From the cell containing the given text, extract its center point as [X, Y] coordinate. 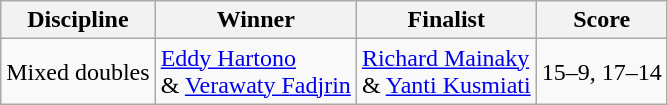
Eddy Hartono & Verawaty Fadjrin [256, 72]
Score [602, 20]
Winner [256, 20]
Finalist [446, 20]
15–9, 17–14 [602, 72]
Mixed doubles [78, 72]
Discipline [78, 20]
Richard Mainaky & Yanti Kusmiati [446, 72]
